For the text-containing cell, return its midpoint in (X, Y) coordinate format. 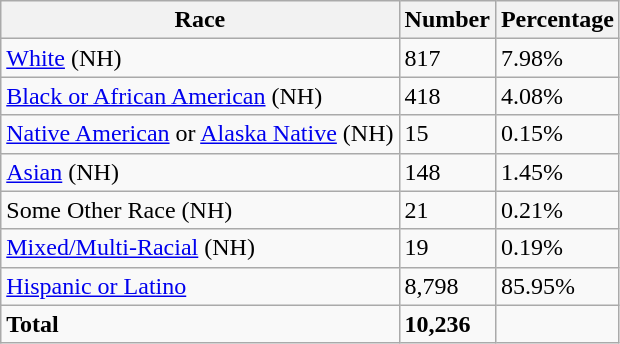
0.15% (557, 134)
Race (200, 20)
White (NH) (200, 58)
85.95% (557, 286)
Some Other Race (NH) (200, 210)
Total (200, 324)
418 (447, 96)
4.08% (557, 96)
Native American or Alaska Native (NH) (200, 134)
Hispanic or Latino (200, 286)
Black or African American (NH) (200, 96)
148 (447, 172)
8,798 (447, 286)
Number (447, 20)
817 (447, 58)
Asian (NH) (200, 172)
1.45% (557, 172)
19 (447, 248)
Percentage (557, 20)
10,236 (447, 324)
15 (447, 134)
7.98% (557, 58)
0.21% (557, 210)
21 (447, 210)
0.19% (557, 248)
Mixed/Multi-Racial (NH) (200, 248)
